Output the [X, Y] coordinate of the center of the cell containing the given text.  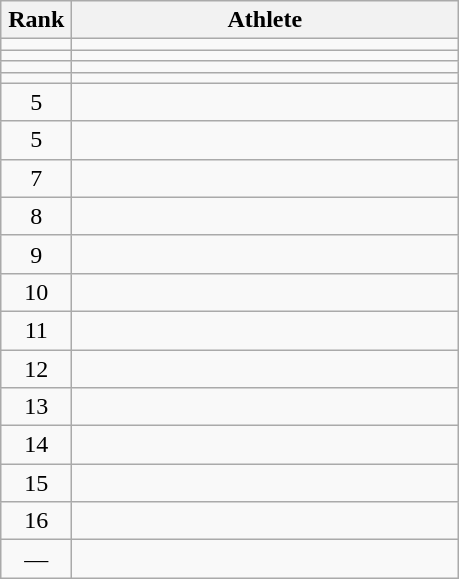
16 [36, 521]
7 [36, 178]
9 [36, 254]
Athlete [265, 20]
12 [36, 369]
— [36, 559]
14 [36, 445]
Rank [36, 20]
10 [36, 292]
11 [36, 330]
15 [36, 483]
13 [36, 407]
8 [36, 216]
